Search for the cell housing the specified text and yield its [x, y] center coordinate. 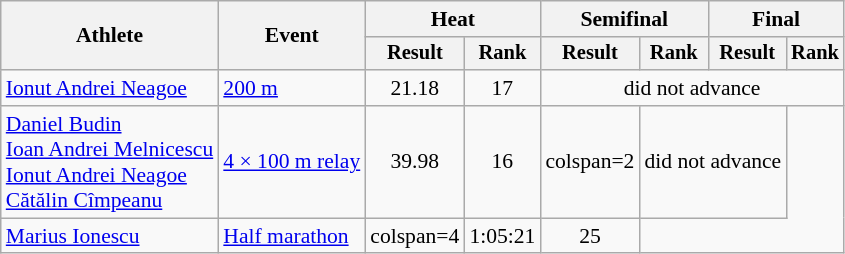
colspan=2 [590, 162]
4 × 100 m relay [292, 162]
39.98 [414, 162]
Event [292, 36]
Half marathon [292, 236]
17 [502, 88]
25 [590, 236]
colspan=4 [414, 236]
Daniel BudinIoan Andrei MelnicescuIonut Andrei NeagoeCătălin Cîmpeanu [110, 162]
Ionut Andrei Neagoe [110, 88]
Athlete [110, 36]
1:05:21 [502, 236]
Marius Ionescu [110, 236]
Final [776, 19]
21.18 [414, 88]
Semifinal [624, 19]
16 [502, 162]
Heat [452, 19]
200 m [292, 88]
